Find where the given text appears and provide that cell's center as [x, y] coordinate. 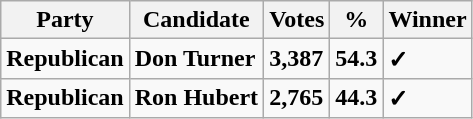
Don Turner [196, 59]
Votes [297, 20]
% [356, 20]
3,387 [297, 59]
2,765 [297, 98]
44.3 [356, 98]
Ron Hubert [196, 98]
Party [65, 20]
Candidate [196, 20]
54.3 [356, 59]
Winner [428, 20]
